Search for the cell housing the specified text and yield its (X, Y) center coordinate. 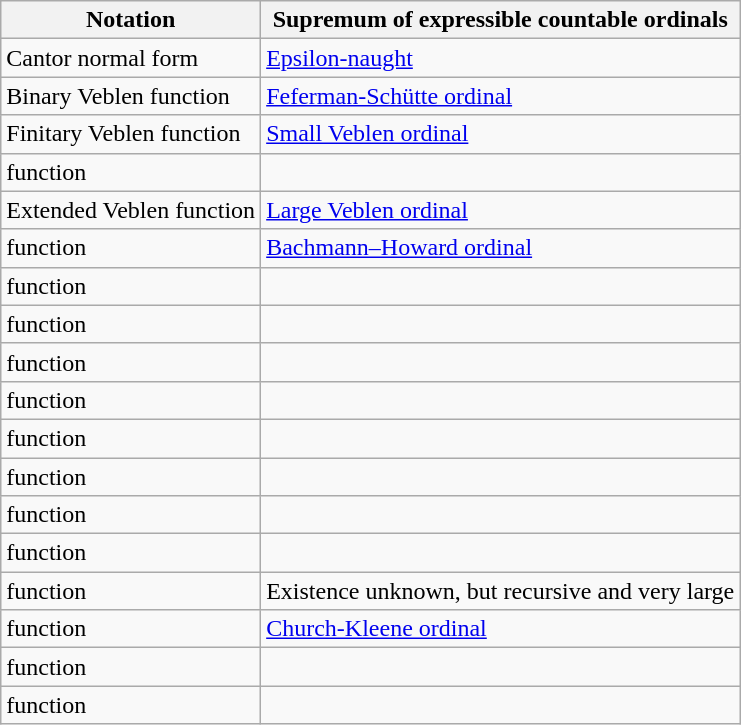
Notation (131, 20)
Feferman-Schütte ordinal (500, 96)
Existence unknown, but recursive and very large (500, 591)
Binary Veblen function (131, 96)
Epsilon-naught (500, 58)
Extended Veblen function (131, 210)
Finitary Veblen function (131, 134)
Large Veblen ordinal (500, 210)
Bachmann–Howard ordinal (500, 248)
Church-Kleene ordinal (500, 629)
Cantor normal form (131, 58)
Supremum of expressible countable ordinals (500, 20)
Small Veblen ordinal (500, 134)
